Identify which cell holds the provided text, then report its [x, y] central coordinate. 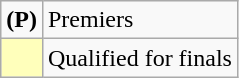
Premiers [140, 20]
(P) [22, 20]
Qualified for finals [140, 58]
